Detect which cell encompasses the target text, then output its (x, y) center coordinate. 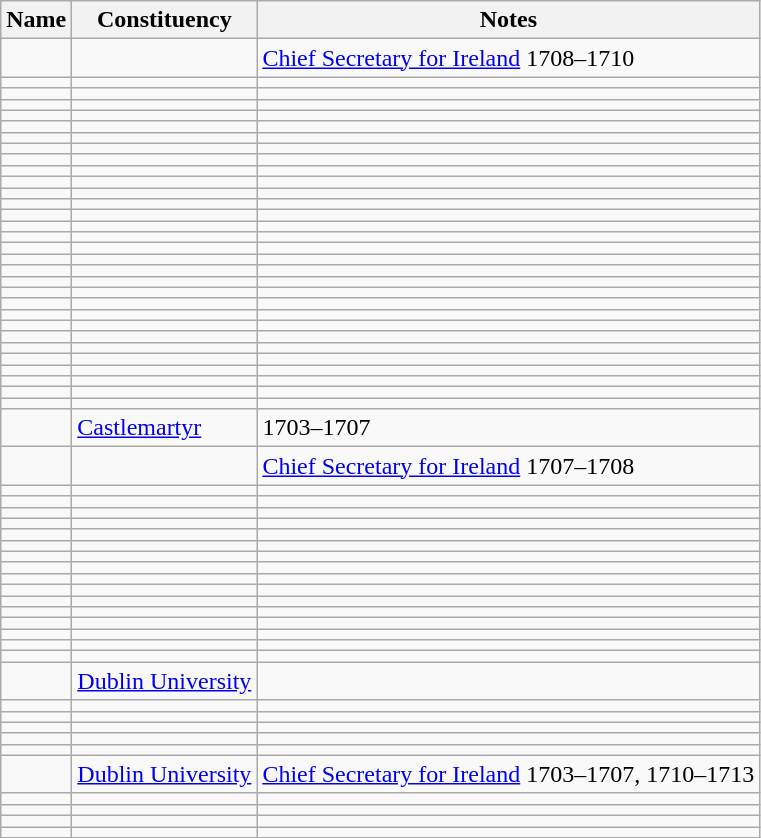
Castlemartyr (164, 428)
Notes (508, 20)
Chief Secretary for Ireland 1703–1707, 1710–1713 (508, 774)
Name (36, 20)
Chief Secretary for Ireland 1708–1710 (508, 58)
1703–1707 (508, 428)
Constituency (164, 20)
Chief Secretary for Ireland 1707–1708 (508, 466)
